For the text-containing cell, return its midpoint in (x, y) coordinate format. 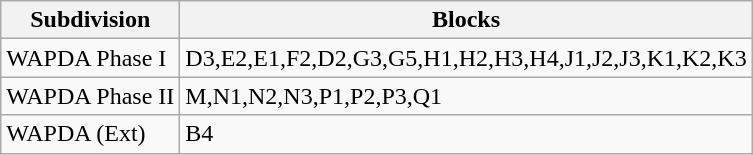
M,N1,N2,N3,P1,P2,P3,Q1 (466, 96)
WAPDA Phase II (90, 96)
B4 (466, 134)
D3,E2,E1,F2,D2,G3,G5,H1,H2,H3,H4,J1,J2,J3,K1,K2,K3 (466, 58)
WAPDA Phase I (90, 58)
Subdivision (90, 20)
Blocks (466, 20)
WAPDA (Ext) (90, 134)
